Pinpoint the cell where the given text exists, returning its [X, Y] midpoint coordinate. 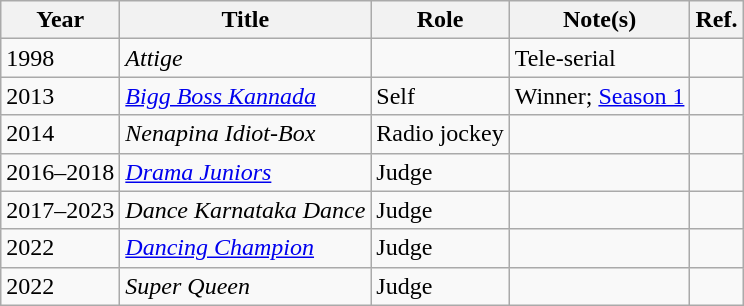
Nenapina Idiot-Box [246, 134]
Title [246, 20]
Dance Karnataka Dance [246, 210]
Note(s) [600, 20]
Year [60, 20]
Super Queen [246, 286]
Ref. [716, 20]
Attige [246, 58]
2014 [60, 134]
Dancing Champion [246, 248]
1998 [60, 58]
Winner; Season 1 [600, 96]
2017–2023 [60, 210]
Drama Juniors [246, 172]
Role [440, 20]
Self [440, 96]
2013 [60, 96]
2016–2018 [60, 172]
Radio jockey [440, 134]
Tele-serial [600, 58]
Bigg Boss Kannada [246, 96]
